Find where the given text appears and provide that cell's center as [X, Y] coordinate. 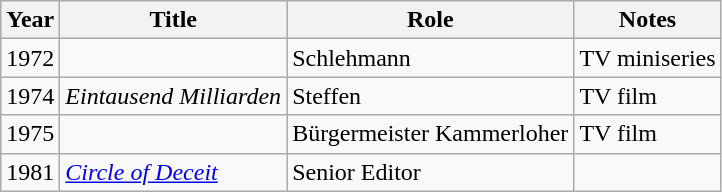
TV miniseries [648, 58]
Senior Editor [430, 172]
Steffen [430, 96]
Notes [648, 20]
Eintausend Milliarden [174, 96]
Title [174, 20]
Role [430, 20]
1974 [30, 96]
Schlehmann [430, 58]
Bürgermeister Kammerloher [430, 134]
Circle of Deceit [174, 172]
1975 [30, 134]
1972 [30, 58]
Year [30, 20]
1981 [30, 172]
